Extract the [x, y] coordinate from the center of the cell holding the provided text.  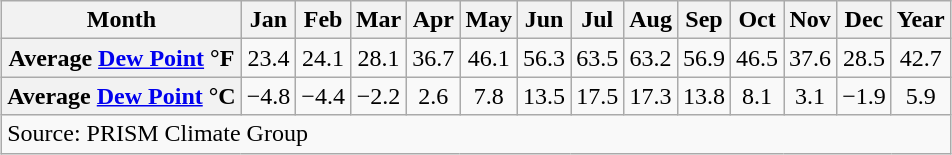
Mar [378, 20]
Sep [704, 20]
2.6 [434, 96]
Average Dew Point °C [122, 96]
Feb [324, 20]
3.1 [810, 96]
63.2 [651, 58]
24.1 [324, 58]
Nov [810, 20]
23.4 [268, 58]
Jun [544, 20]
17.5 [598, 96]
−2.2 [378, 96]
Month [122, 20]
Apr [434, 20]
36.7 [434, 58]
Oct [758, 20]
−1.9 [864, 96]
Source: PRISM Climate Group [476, 134]
46.1 [489, 58]
63.5 [598, 58]
42.7 [920, 58]
13.8 [704, 96]
Average Dew Point °F [122, 58]
May [489, 20]
7.8 [489, 96]
56.3 [544, 58]
17.3 [651, 96]
−4.8 [268, 96]
37.6 [810, 58]
56.9 [704, 58]
13.5 [544, 96]
46.5 [758, 58]
8.1 [758, 96]
Dec [864, 20]
5.9 [920, 96]
28.1 [378, 58]
Jul [598, 20]
−4.4 [324, 96]
28.5 [864, 58]
Aug [651, 20]
Jan [268, 20]
Year [920, 20]
